Return [x, y] of the center of cell containing provided text 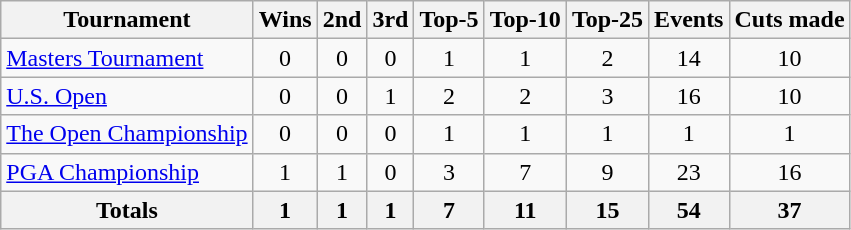
3rd [390, 20]
15 [607, 210]
23 [689, 172]
9 [607, 172]
Top-10 [525, 20]
2nd [342, 20]
54 [689, 210]
Tournament [127, 20]
Totals [127, 210]
37 [790, 210]
Wins [285, 20]
PGA Championship [127, 172]
U.S. Open [127, 96]
Top-5 [449, 20]
Events [689, 20]
Top-25 [607, 20]
Cuts made [790, 20]
The Open Championship [127, 134]
14 [689, 58]
Masters Tournament [127, 58]
11 [525, 210]
